Return the [x, y] coordinate for the center point of the cell that contains the specified text.  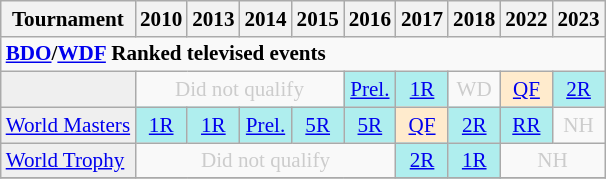
BDO/WDF Ranked televised events [303, 54]
2013 [213, 18]
2023 [578, 18]
2014 [265, 18]
2016 [370, 18]
World Masters [68, 124]
2022 [526, 18]
WD [474, 90]
Tournament [68, 18]
2017 [422, 18]
2010 [161, 18]
2018 [474, 18]
RR [526, 124]
2015 [318, 18]
World Trophy [68, 160]
